Capture the cell that displays the provided text and extract its [x, y] central coordinate. 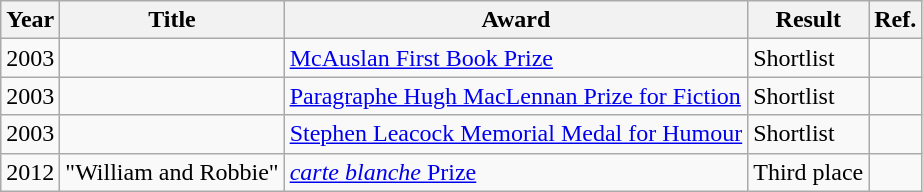
McAuslan First Book Prize [516, 58]
2012 [30, 172]
Result [808, 20]
Year [30, 20]
"William and Robbie" [172, 172]
Third place [808, 172]
Stephen Leacock Memorial Medal for Humour [516, 134]
Award [516, 20]
Title [172, 20]
Ref. [896, 20]
Paragraphe Hugh MacLennan Prize for Fiction [516, 96]
carte blanche Prize [516, 172]
